Provide the [x, y] coordinate of the cell's center where the given text is located.  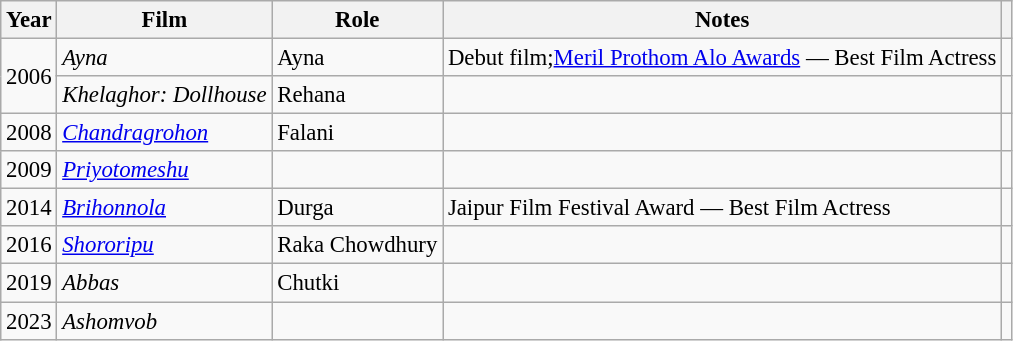
2006 [29, 76]
Falani [358, 133]
Priyotomeshu [164, 170]
Ashomvob [164, 321]
Film [164, 20]
Khelaghor: Dollhouse [164, 95]
2009 [29, 170]
Debut film;Meril Prothom Alo Awards — Best Film Actress [722, 58]
Raka Chowdhury [358, 245]
Chandragrohon [164, 133]
Brihonnola [164, 208]
Role [358, 20]
Notes [722, 20]
Year [29, 20]
2023 [29, 321]
2016 [29, 245]
2014 [29, 208]
Chutki [358, 283]
Jaipur Film Festival Award — Best Film Actress [722, 208]
2019 [29, 283]
Rehana [358, 95]
2008 [29, 133]
Durga [358, 208]
Shororipu [164, 245]
Abbas [164, 283]
